Determine the (x, y) coordinate at the center of the cell enclosing the given text.  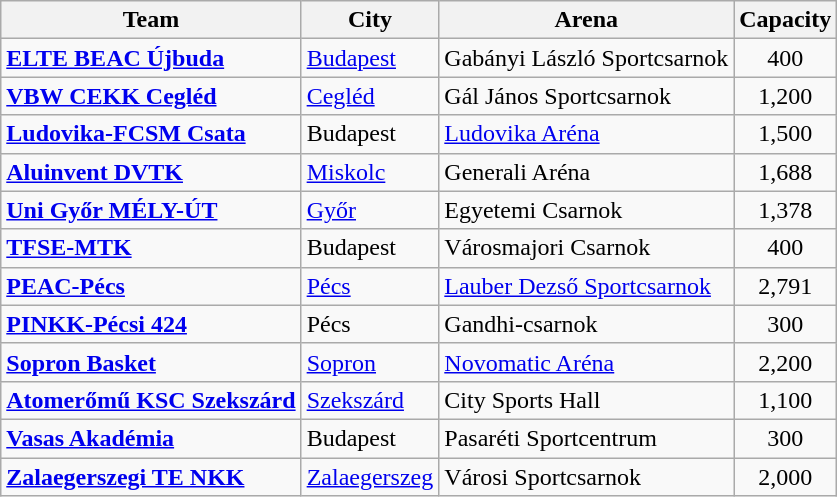
Aluinvent DVTK (151, 172)
Sopron Basket (151, 362)
Sopron (370, 362)
Arena (586, 20)
City (370, 20)
Atomerőmű KSC Szekszárd (151, 400)
Novomatic Aréna (586, 362)
2,000 (786, 477)
Ludovika-FCSM Csata (151, 134)
Pasaréti Sportcentrum (586, 438)
VBW CEKK Cegléd (151, 96)
Gandhi-csarnok (586, 324)
TFSE-MTK (151, 248)
City Sports Hall (586, 400)
Capacity (786, 20)
Generali Aréna (586, 172)
PEAC-Pécs (151, 286)
1,688 (786, 172)
Uni Győr MÉLY-ÚT (151, 210)
Szekszárd (370, 400)
Zalaegerszegi TE NKK (151, 477)
Gabányi László Sportcsarnok (586, 58)
1,378 (786, 210)
Városmajori Csarnok (586, 248)
Gál János Sportcsarnok (586, 96)
Győr (370, 210)
Egyetemi Csarnok (586, 210)
Ludovika Aréna (586, 134)
Vasas Akadémia (151, 438)
1,100 (786, 400)
Cegléd (370, 96)
Városi Sportcsarnok (586, 477)
Lauber Dezső Sportcsarnok (586, 286)
ELTE BEAC Újbuda (151, 58)
1,200 (786, 96)
Team (151, 20)
Miskolc (370, 172)
Zalaegerszeg (370, 477)
1,500 (786, 134)
PINKK-Pécsi 424 (151, 324)
2,791 (786, 286)
2,200 (786, 362)
